Find where the given text appears and provide that cell's center as (X, Y) coordinate. 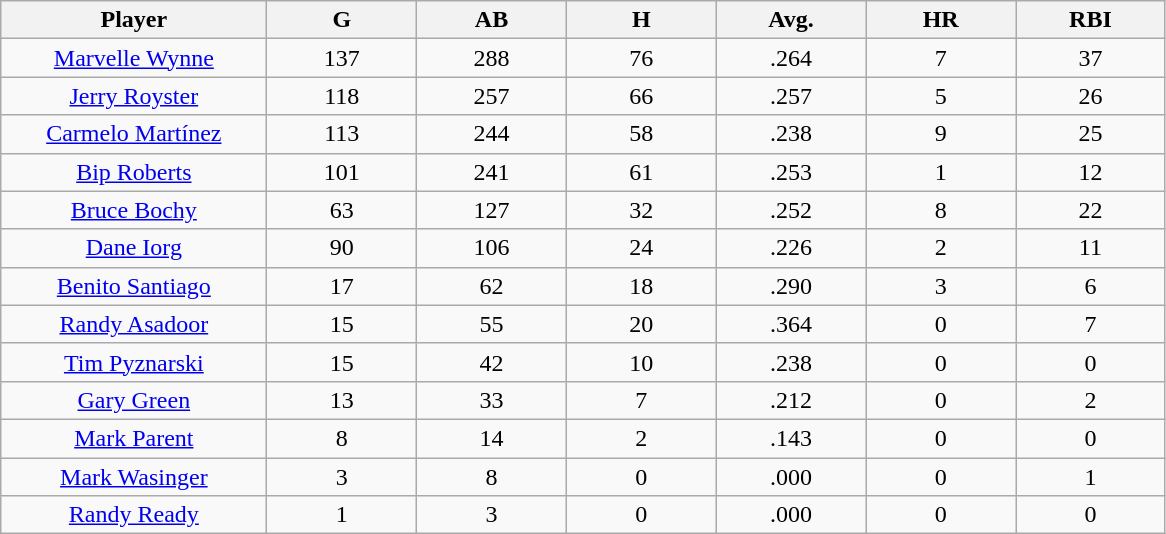
.257 (791, 96)
90 (342, 248)
13 (342, 400)
Randy Asadoor (134, 324)
G (342, 20)
257 (492, 96)
20 (641, 324)
32 (641, 210)
AB (492, 20)
Benito Santiago (134, 286)
106 (492, 248)
37 (1091, 58)
.143 (791, 438)
.264 (791, 58)
.290 (791, 286)
.252 (791, 210)
.253 (791, 172)
.364 (791, 324)
63 (342, 210)
244 (492, 134)
Carmelo Martínez (134, 134)
76 (641, 58)
Jerry Royster (134, 96)
22 (1091, 210)
Player (134, 20)
24 (641, 248)
Bruce Bochy (134, 210)
66 (641, 96)
Tim Pyznarski (134, 362)
11 (1091, 248)
Mark Parent (134, 438)
127 (492, 210)
.226 (791, 248)
26 (1091, 96)
33 (492, 400)
H (641, 20)
62 (492, 286)
42 (492, 362)
101 (342, 172)
55 (492, 324)
137 (342, 58)
12 (1091, 172)
6 (1091, 286)
RBI (1091, 20)
58 (641, 134)
9 (941, 134)
25 (1091, 134)
Mark Wasinger (134, 477)
5 (941, 96)
14 (492, 438)
17 (342, 286)
241 (492, 172)
Dane Iorg (134, 248)
Bip Roberts (134, 172)
.212 (791, 400)
Randy Ready (134, 515)
HR (941, 20)
Avg. (791, 20)
118 (342, 96)
288 (492, 58)
18 (641, 286)
61 (641, 172)
Marvelle Wynne (134, 58)
10 (641, 362)
113 (342, 134)
Gary Green (134, 400)
